Extract the (X, Y) coordinate from the center of the cell holding the provided text.  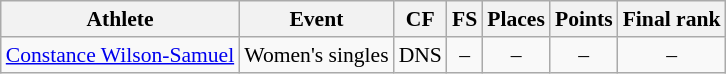
Points (584, 19)
Places (516, 19)
FS (464, 19)
Athlete (120, 19)
DNS (420, 55)
Event (316, 19)
CF (420, 19)
Women's singles (316, 55)
Constance Wilson-Samuel (120, 55)
Final rank (672, 19)
